Identify which cell holds the provided text, then report its (X, Y) central coordinate. 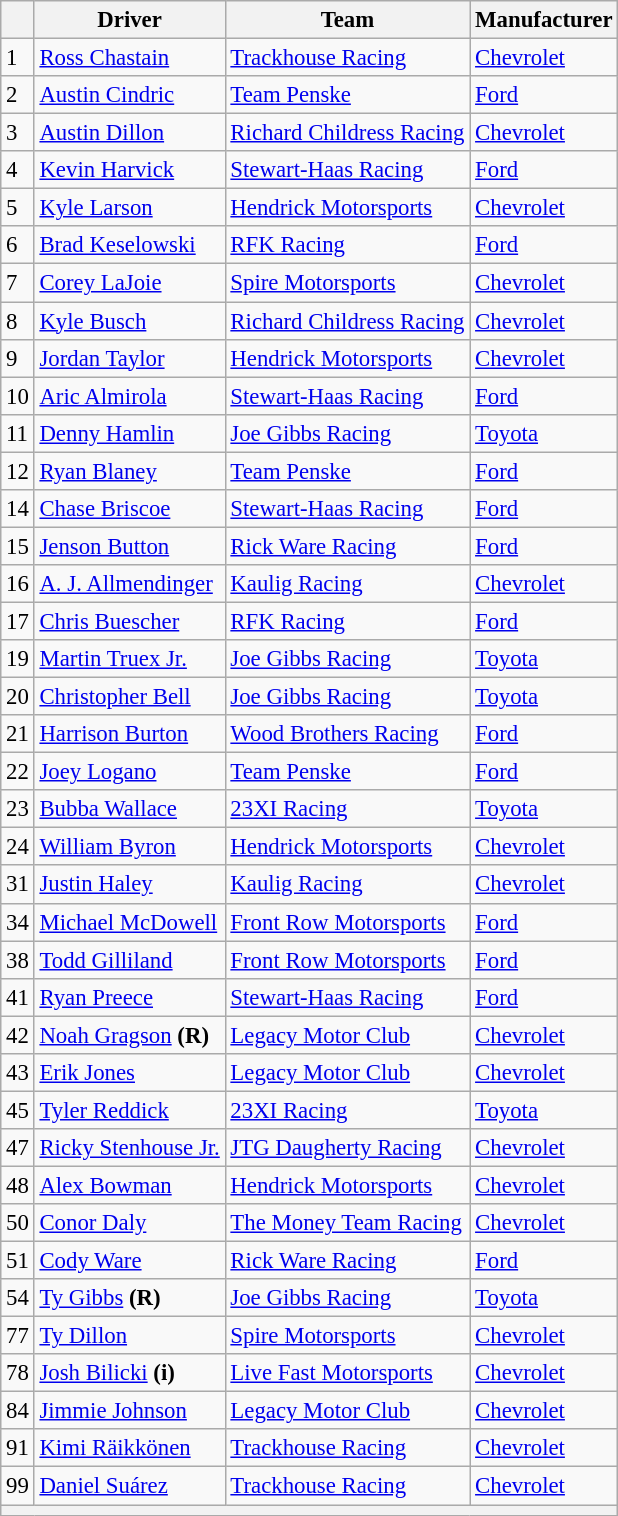
Joey Logano (130, 772)
Ty Dillon (130, 1336)
21 (18, 734)
23 (18, 809)
22 (18, 772)
11 (18, 433)
Team (348, 20)
Michael McDowell (130, 922)
31 (18, 885)
78 (18, 1373)
34 (18, 922)
12 (18, 471)
4 (18, 170)
William Byron (130, 847)
Bubba Wallace (130, 809)
43 (18, 1073)
Chris Buescher (130, 621)
A. J. Allmendinger (130, 584)
Manufacturer (544, 20)
10 (18, 396)
The Money Team Racing (348, 1223)
Alex Bowman (130, 1185)
Aric Almirola (130, 396)
3 (18, 133)
Brad Keselowski (130, 245)
Ty Gibbs (R) (130, 1298)
Justin Haley (130, 885)
Christopher Bell (130, 697)
Kyle Larson (130, 208)
Jenson Button (130, 546)
Live Fast Motorsports (348, 1373)
Wood Brothers Racing (348, 734)
Ryan Preece (130, 997)
20 (18, 697)
Austin Cindric (130, 95)
Tyler Reddick (130, 1110)
Driver (130, 20)
Ryan Blaney (130, 471)
19 (18, 659)
77 (18, 1336)
Todd Gilliland (130, 960)
1 (18, 58)
Harrison Burton (130, 734)
Ricky Stenhouse Jr. (130, 1148)
Daniel Suárez (130, 1486)
41 (18, 997)
48 (18, 1185)
Josh Bilicki (i) (130, 1373)
8 (18, 321)
Kevin Harvick (130, 170)
Ross Chastain (130, 58)
6 (18, 245)
24 (18, 847)
7 (18, 283)
17 (18, 621)
Kimi Räikkönen (130, 1449)
15 (18, 546)
16 (18, 584)
51 (18, 1261)
5 (18, 208)
54 (18, 1298)
99 (18, 1486)
84 (18, 1411)
Noah Gragson (R) (130, 1035)
Chase Briscoe (130, 509)
Jimmie Johnson (130, 1411)
Jordan Taylor (130, 358)
Corey LaJoie (130, 283)
Austin Dillon (130, 133)
Martin Truex Jr. (130, 659)
Conor Daly (130, 1223)
2 (18, 95)
Erik Jones (130, 1073)
Kyle Busch (130, 321)
38 (18, 960)
14 (18, 509)
Cody Ware (130, 1261)
50 (18, 1223)
47 (18, 1148)
Denny Hamlin (130, 433)
45 (18, 1110)
42 (18, 1035)
91 (18, 1449)
9 (18, 358)
JTG Daugherty Racing (348, 1148)
